Search for the cell housing the specified text and yield its [X, Y] center coordinate. 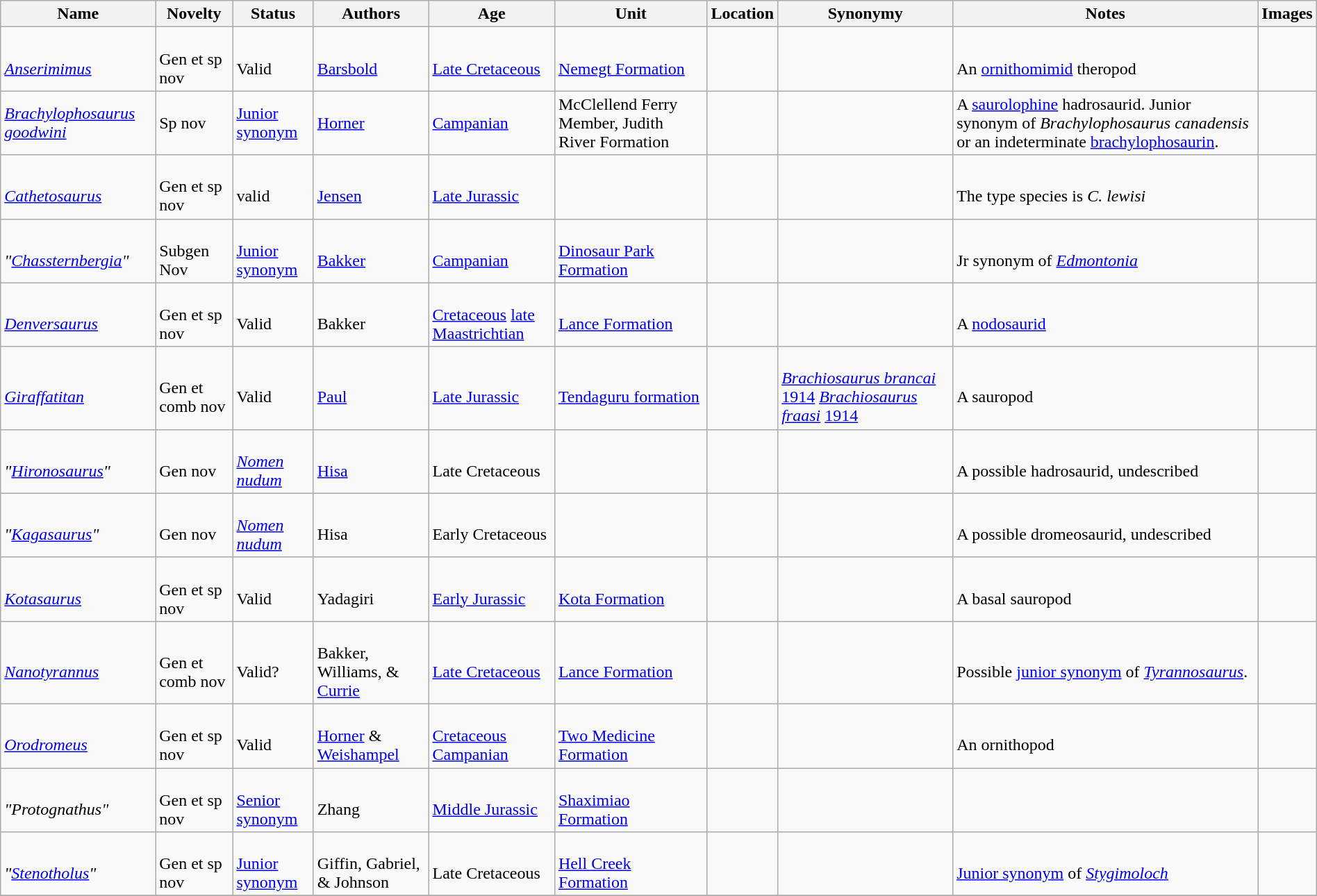
Location [743, 14]
Zhang [371, 800]
Cretaceous Campanian [492, 736]
Anserimimus [78, 59]
Dinosaur Park Formation [631, 251]
McClellend Ferry Member, Judith River Formation [631, 123]
An ornithomimid theropod [1106, 59]
A saurolophine hadrosaurid. Junior synonym of Brachylophosaurus canadensis or an indeterminate brachylophosaurin. [1106, 123]
Cretaceous late Maastrichtian [492, 315]
Sp nov [194, 123]
Horner [371, 123]
valid [273, 187]
Age [492, 14]
"Stenotholus" [78, 864]
Authors [371, 14]
A nodosaurid [1106, 315]
Brachylophosaurus goodwini [78, 123]
Bakker, Williams, & Currie [371, 663]
An ornithopod [1106, 736]
Barsbold [371, 59]
Notes [1106, 14]
A possible dromeosaurid, undescribed [1106, 525]
Brachiosaurus brancai 1914 Brachiosaurus fraasi 1914 [865, 388]
Tendaguru formation [631, 388]
Nemegt Formation [631, 59]
"Chassternbergia" [78, 251]
Denversaurus [78, 315]
Nanotyrannus [78, 663]
Valid? [273, 663]
Early Cretaceous [492, 525]
A basal sauropod [1106, 589]
Cathetosaurus [78, 187]
Jr synonym of Edmontonia [1106, 251]
A sauropod [1106, 388]
Paul [371, 388]
Novelty [194, 14]
Yadagiri [371, 589]
Images [1287, 14]
Kotasaurus [78, 589]
Middle Jurassic [492, 800]
Synonymy [865, 14]
Horner & Weishampel [371, 736]
Senior synonym [273, 800]
Status [273, 14]
Early Jurassic [492, 589]
Hell Creek Formation [631, 864]
Shaximiao Formation [631, 800]
Kota Formation [631, 589]
Orodromeus [78, 736]
Two Medicine Formation [631, 736]
Junior synonym of Stygimoloch [1106, 864]
Unit [631, 14]
Possible junior synonym of Tyrannosaurus. [1106, 663]
Subgen Nov [194, 251]
A possible hadrosaurid, undescribed [1106, 461]
Name [78, 14]
Giraffatitan [78, 388]
"Kagasaurus" [78, 525]
"Hironosaurus" [78, 461]
Jensen [371, 187]
The type species is C. lewisi [1106, 187]
Giffin, Gabriel, & Johnson [371, 864]
"Protognathus" [78, 800]
